Extract the (x, y) coordinate from the center of the cell holding the provided text.  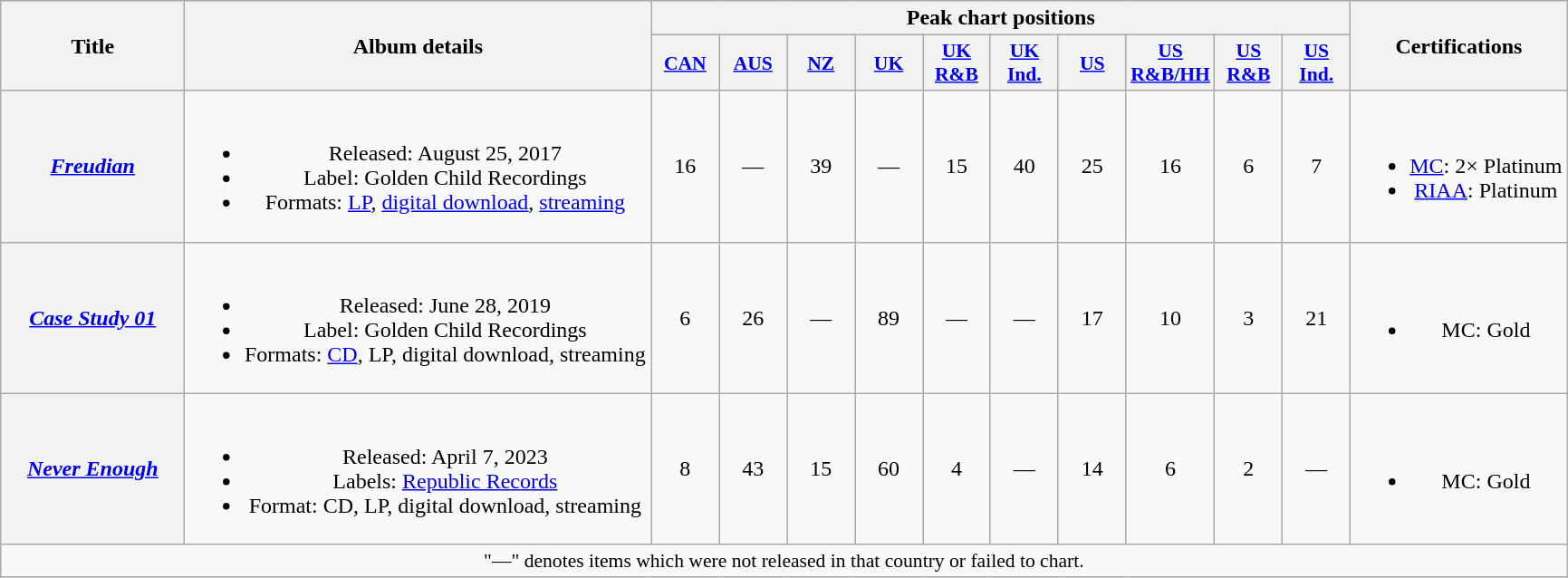
Album details (418, 45)
USInd. (1317, 63)
Released: April 7, 2023Labels: Republic RecordsFormat: CD, LP, digital download, streaming (418, 469)
US R&B/HH (1170, 63)
Released: June 28, 2019Label: Golden Child RecordingsFormats: CD, LP, digital download, streaming (418, 317)
Peak chart positions (1001, 18)
AUS (754, 63)
2 (1248, 469)
Never Enough (92, 469)
UK R&B (957, 63)
Released: August 25, 2017Label: Golden Child RecordingsFormats: LP, digital download, streaming (418, 167)
NZ (821, 63)
26 (754, 317)
"—" denotes items which were not released in that country or failed to chart. (784, 561)
39 (821, 167)
7 (1317, 167)
60 (890, 469)
3 (1248, 317)
Freudian (92, 167)
Title (92, 45)
10 (1170, 317)
40 (1024, 167)
CAN (685, 63)
25 (1092, 167)
US (1092, 63)
89 (890, 317)
14 (1092, 469)
21 (1317, 317)
8 (685, 469)
UK Ind. (1024, 63)
4 (957, 469)
Case Study 01 (92, 317)
Certifications (1458, 45)
43 (754, 469)
UK (890, 63)
US R&B (1248, 63)
17 (1092, 317)
MC: 2× PlatinumRIAA: Platinum (1458, 167)
